Scan for the cell matching the given text and deliver its (x, y) coordinate at center. 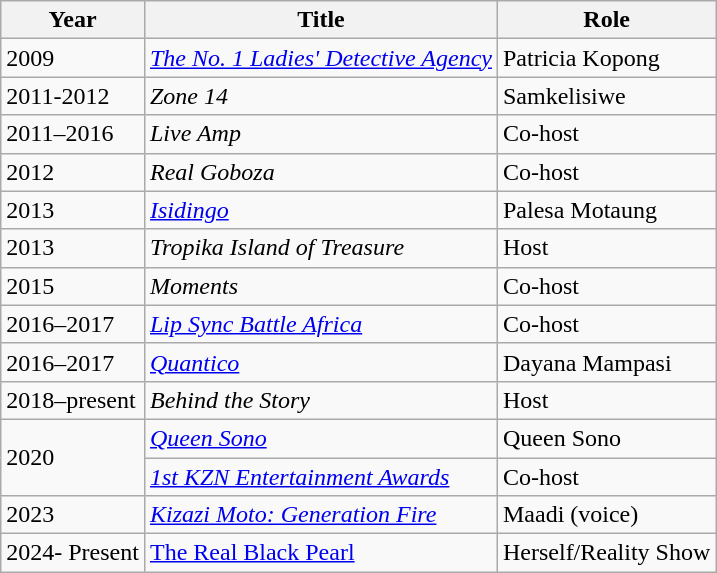
Kizazi Moto: Generation Fire (320, 515)
Year (73, 20)
Isidingo (320, 210)
Patricia Kopong (606, 58)
Zone 14 (320, 96)
2018–present (73, 400)
Real Goboza (320, 172)
Quantico (320, 362)
1st KZN Entertainment Awards (320, 477)
The No. 1 Ladies' Detective Agency (320, 58)
2012 (73, 172)
2020 (73, 457)
2009 (73, 58)
Behind the Story (320, 400)
Live Amp (320, 134)
2023 (73, 515)
Maadi (voice) (606, 515)
2024- Present (73, 553)
2011-2012 (73, 96)
2011–2016 (73, 134)
Moments (320, 286)
Title (320, 20)
Lip Sync Battle Africa (320, 324)
Palesa Motaung (606, 210)
Dayana Mampasi (606, 362)
Herself/Reality Show (606, 553)
2015 (73, 286)
Role (606, 20)
The Real Black Pearl (320, 553)
Samkelisiwe (606, 96)
Tropika Island of Treasure (320, 248)
